Locate the cell with the specified text and output its [x, y] center coordinate. 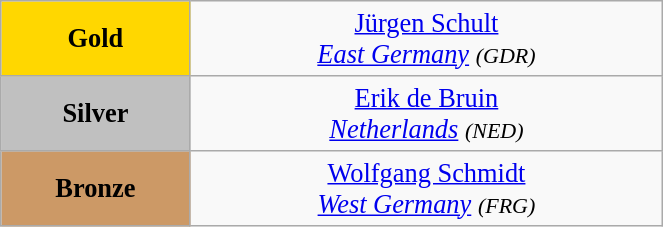
Wolfgang SchmidtWest Germany (FRG) [426, 188]
Bronze [96, 188]
Silver [96, 112]
Jürgen SchultEast Germany (GDR) [426, 38]
Erik de BruinNetherlands (NED) [426, 112]
Gold [96, 38]
